Locate the cell with the specified text and output its (x, y) center coordinate. 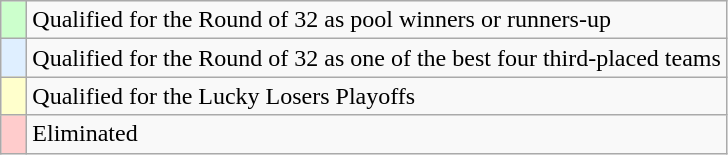
Qualified for the Round of 32 as one of the best four third-placed teams (377, 58)
Qualified for the Round of 32 as pool winners or runners-up (377, 20)
Qualified for the Lucky Losers Playoffs (377, 96)
Eliminated (377, 134)
